Capture the cell that displays the provided text and extract its (X, Y) central coordinate. 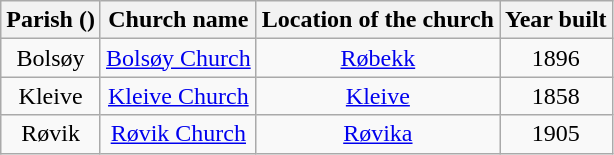
Bolsøy Church (178, 58)
Parish () (51, 20)
Røbekk (378, 58)
Location of the church (378, 20)
Year built (556, 20)
Røvik Church (178, 134)
1905 (556, 134)
Kleive Church (178, 96)
Bolsøy (51, 58)
Røvik (51, 134)
1858 (556, 96)
Church name (178, 20)
1896 (556, 58)
Røvika (378, 134)
